For the text-containing cell, return its midpoint in (x, y) coordinate format. 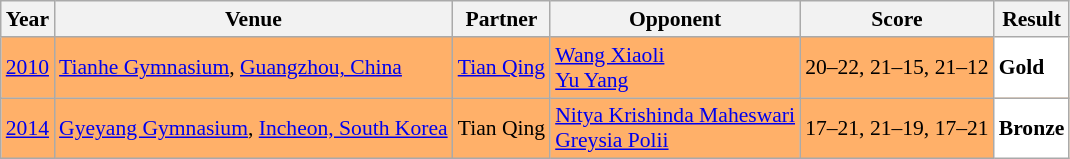
Partner (502, 19)
Score (897, 19)
Venue (254, 19)
17–21, 21–19, 17–21 (897, 128)
Nitya Krishinda Maheswari Greysia Polii (675, 128)
2014 (28, 128)
20–22, 21–15, 21–12 (897, 68)
2010 (28, 68)
Wang Xiaoli Yu Yang (675, 68)
Year (28, 19)
Opponent (675, 19)
Bronze (1032, 128)
Gyeyang Gymnasium, Incheon, South Korea (254, 128)
Gold (1032, 68)
Result (1032, 19)
Tianhe Gymnasium, Guangzhou, China (254, 68)
